Output the (x, y) coordinate of the center of the cell containing the given text.  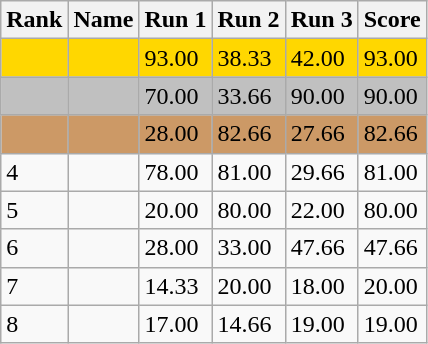
7 (34, 286)
38.33 (248, 58)
Run 1 (176, 20)
4 (34, 172)
33.66 (248, 96)
22.00 (322, 210)
29.66 (322, 172)
14.66 (248, 324)
18.00 (322, 286)
8 (34, 324)
Run 3 (322, 20)
70.00 (176, 96)
17.00 (176, 324)
78.00 (176, 172)
Run 2 (248, 20)
14.33 (176, 286)
Rank (34, 20)
27.66 (322, 134)
Name (104, 20)
6 (34, 248)
42.00 (322, 58)
33.00 (248, 248)
Score (392, 20)
5 (34, 210)
